For the text-containing cell, return its midpoint in [X, Y] coordinate format. 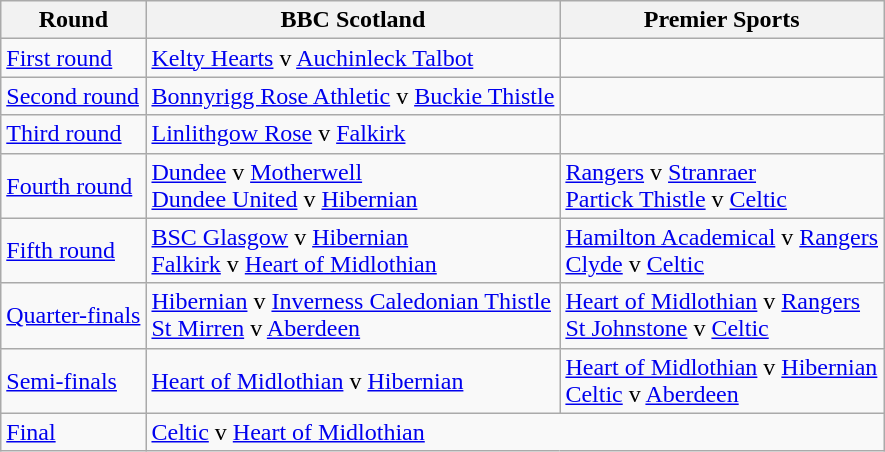
Linlithgow Rose v Falkirk [353, 134]
Heart of Midlothian v HibernianCeltic v Aberdeen [722, 380]
Fifth round [74, 250]
Celtic v Heart of Midlothian [515, 432]
Hibernian v Inverness Caledonian ThistleSt Mirren v Aberdeen [353, 316]
Bonnyrigg Rose Athletic v Buckie Thistle [353, 96]
Round [74, 20]
Second round [74, 96]
Semi-finals [74, 380]
Rangers v StranraerPartick Thistle v Celtic [722, 186]
BBC Scotland [353, 20]
First round [74, 58]
BSC Glasgow v HibernianFalkirk v Heart of Midlothian [353, 250]
Premier Sports [722, 20]
Final [74, 432]
Third round [74, 134]
Quarter-finals [74, 316]
Heart of Midlothian v Hibernian [353, 380]
Dundee v MotherwellDundee United v Hibernian [353, 186]
Kelty Hearts v Auchinleck Talbot [353, 58]
Fourth round [74, 186]
Hamilton Academical v RangersClyde v Celtic [722, 250]
Heart of Midlothian v RangersSt Johnstone v Celtic [722, 316]
